Capture the cell that displays the provided text and extract its (x, y) central coordinate. 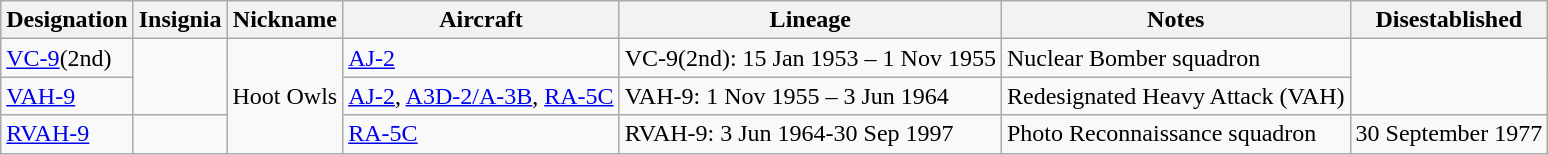
Insignia (180, 20)
RA-5C (481, 134)
VAH-9 (67, 96)
Redesignated Heavy Attack (VAH) (1176, 96)
Nuclear Bomber squadron (1176, 58)
VC-9(2nd): 15 Jan 1953 – 1 Nov 1955 (810, 58)
30 September 1977 (1449, 134)
RVAH-9 (67, 134)
Notes (1176, 20)
Nickname (285, 20)
Aircraft (481, 20)
Designation (67, 20)
Lineage (810, 20)
Hoot Owls (285, 96)
AJ-2, A3D-2/A-3B, RA-5C (481, 96)
VAH-9: 1 Nov 1955 – 3 Jun 1964 (810, 96)
Photo Reconnaissance squadron (1176, 134)
Disestablished (1449, 20)
VC-9(2nd) (67, 58)
AJ-2 (481, 58)
RVAH-9: 3 Jun 1964-30 Sep 1997 (810, 134)
